Return [X, Y] of the center of cell containing provided text 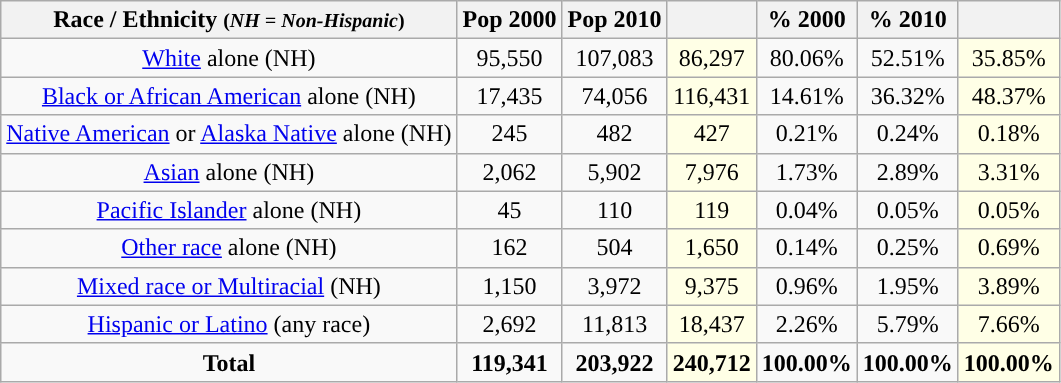
7,976 [712, 172]
482 [614, 134]
0.21% [806, 134]
3.31% [1008, 172]
1,150 [510, 286]
45 [510, 210]
1.95% [908, 286]
5,902 [614, 172]
107,083 [614, 58]
Pacific Islander alone (NH) [229, 210]
240,712 [712, 362]
0.96% [806, 286]
White alone (NH) [229, 58]
Hispanic or Latino (any race) [229, 324]
Mixed race or Multiracial (NH) [229, 286]
36.32% [908, 96]
Total [229, 362]
162 [510, 248]
1,650 [712, 248]
2.89% [908, 172]
0.25% [908, 248]
2.26% [806, 324]
74,056 [614, 96]
Pop 2000 [510, 20]
17,435 [510, 96]
119,341 [510, 362]
2,062 [510, 172]
1.73% [806, 172]
0.24% [908, 134]
95,550 [510, 58]
427 [712, 134]
80.06% [806, 58]
0.04% [806, 210]
110 [614, 210]
9,375 [712, 286]
18,437 [712, 324]
0.18% [1008, 134]
48.37% [1008, 96]
Asian alone (NH) [229, 172]
% 2000 [806, 20]
35.85% [1008, 58]
0.14% [806, 248]
7.66% [1008, 324]
14.61% [806, 96]
Other race alone (NH) [229, 248]
2,692 [510, 324]
Pop 2010 [614, 20]
86,297 [712, 58]
11,813 [614, 324]
5.79% [908, 324]
% 2010 [908, 20]
52.51% [908, 58]
116,431 [712, 96]
3.89% [1008, 286]
Black or African American alone (NH) [229, 96]
0.69% [1008, 248]
Race / Ethnicity (NH = Non-Hispanic) [229, 20]
3,972 [614, 286]
203,922 [614, 362]
119 [712, 210]
Native American or Alaska Native alone (NH) [229, 134]
245 [510, 134]
504 [614, 248]
